Locate the cell with the specified text and output its (x, y) center coordinate. 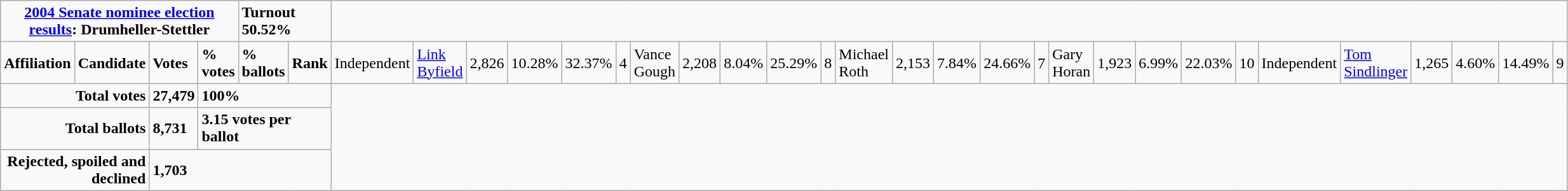
100% (264, 95)
10.28% (535, 62)
32.37% (588, 62)
Candidate (112, 62)
Affiliation (37, 62)
1,703 (240, 169)
8,731 (174, 129)
7 (1042, 62)
3.15 votes per ballot (264, 129)
9 (1560, 62)
27,479 (174, 95)
4 (623, 62)
2,208 (700, 62)
7.84% (957, 62)
Rejected, spoiled and declined (75, 169)
4.60% (1475, 62)
% ballots (263, 62)
14.49% (1526, 62)
Total ballots (75, 129)
Votes (174, 62)
Tom Sindlinger (1376, 62)
Total votes (75, 95)
8 (828, 62)
25.29% (794, 62)
1,923 (1114, 62)
8.04% (743, 62)
Turnout 50.52% (285, 22)
22.03% (1208, 62)
% votes (219, 62)
Vance Gough (654, 62)
2,153 (912, 62)
Link Byfield (440, 62)
Michael Roth (864, 62)
10 (1247, 62)
Gary Horan (1071, 62)
Rank (310, 62)
1,265 (1432, 62)
6.99% (1159, 62)
24.66% (1008, 62)
2,826 (487, 62)
2004 Senate nominee election results: Drumheller-Stettler (119, 22)
